Find where the given text appears and provide that cell's center as (X, Y) coordinate. 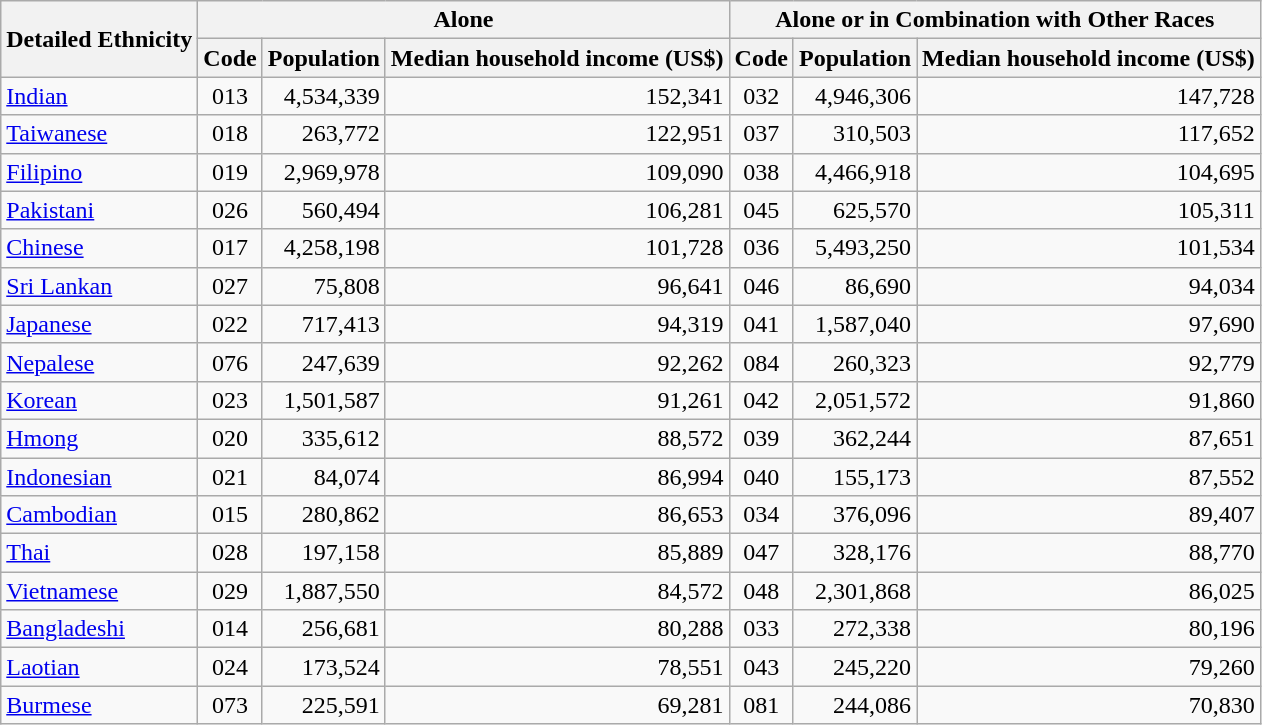
042 (761, 400)
87,552 (1089, 477)
024 (230, 667)
625,570 (854, 210)
75,808 (324, 286)
023 (230, 400)
038 (761, 172)
021 (230, 477)
039 (761, 438)
Nepalese (100, 362)
91,860 (1089, 400)
1,501,587 (324, 400)
037 (761, 134)
280,862 (324, 515)
046 (761, 286)
Korean (100, 400)
043 (761, 667)
272,338 (854, 629)
717,413 (324, 324)
96,641 (557, 286)
015 (230, 515)
147,728 (1089, 96)
225,591 (324, 705)
017 (230, 248)
109,090 (557, 172)
310,503 (854, 134)
244,086 (854, 705)
1,587,040 (854, 324)
86,994 (557, 477)
69,281 (557, 705)
033 (761, 629)
122,951 (557, 134)
87,651 (1089, 438)
155,173 (854, 477)
260,323 (854, 362)
173,524 (324, 667)
Filipino (100, 172)
028 (230, 553)
014 (230, 629)
94,319 (557, 324)
013 (230, 96)
85,889 (557, 553)
076 (230, 362)
101,534 (1089, 248)
018 (230, 134)
362,244 (854, 438)
041 (761, 324)
152,341 (557, 96)
Detailed Ethnicity (100, 39)
245,220 (854, 667)
104,695 (1089, 172)
045 (761, 210)
560,494 (324, 210)
86,690 (854, 286)
Cambodian (100, 515)
70,830 (1089, 705)
84,572 (557, 591)
117,652 (1089, 134)
89,407 (1089, 515)
88,770 (1089, 553)
048 (761, 591)
92,262 (557, 362)
92,779 (1089, 362)
197,158 (324, 553)
94,034 (1089, 286)
101,728 (557, 248)
Indian (100, 96)
2,969,978 (324, 172)
Hmong (100, 438)
256,681 (324, 629)
328,176 (854, 553)
2,051,572 (854, 400)
027 (230, 286)
020 (230, 438)
4,946,306 (854, 96)
1,887,550 (324, 591)
4,466,918 (854, 172)
047 (761, 553)
026 (230, 210)
040 (761, 477)
376,096 (854, 515)
Japanese (100, 324)
97,690 (1089, 324)
247,639 (324, 362)
263,772 (324, 134)
019 (230, 172)
Vietnamese (100, 591)
2,301,868 (854, 591)
Taiwanese (100, 134)
Alone or in Combination with Other Races (994, 20)
Chinese (100, 248)
106,281 (557, 210)
034 (761, 515)
036 (761, 248)
Thai (100, 553)
4,534,339 (324, 96)
084 (761, 362)
Laotian (100, 667)
4,258,198 (324, 248)
Burmese (100, 705)
335,612 (324, 438)
86,025 (1089, 591)
032 (761, 96)
79,260 (1089, 667)
Alone (464, 20)
022 (230, 324)
105,311 (1089, 210)
91,261 (557, 400)
Sri Lankan (100, 286)
073 (230, 705)
Bangladeshi (100, 629)
86,653 (557, 515)
Indonesian (100, 477)
029 (230, 591)
Pakistani (100, 210)
88,572 (557, 438)
80,196 (1089, 629)
78,551 (557, 667)
84,074 (324, 477)
081 (761, 705)
5,493,250 (854, 248)
80,288 (557, 629)
